Return the (X, Y) coordinate for the center point of the cell that contains the specified text.  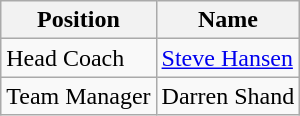
Position (78, 20)
Team Manager (78, 96)
Darren Shand (228, 96)
Steve Hansen (228, 58)
Head Coach (78, 58)
Name (228, 20)
